Pinpoint the cell where the given text exists, returning its [X, Y] midpoint coordinate. 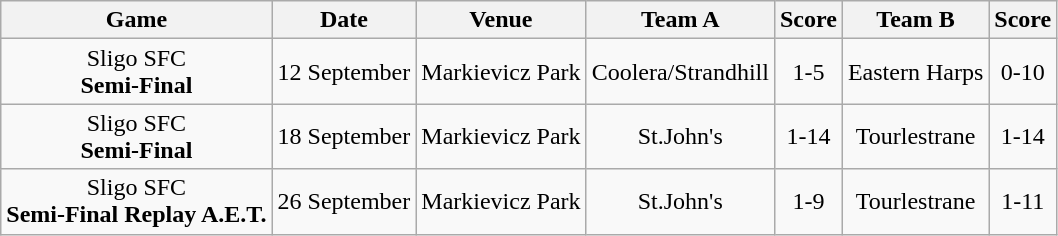
Team B [915, 20]
Team A [680, 20]
0-10 [1023, 72]
Game [136, 20]
1-9 [808, 202]
Coolera/Strandhill [680, 72]
1-5 [808, 72]
18 September [344, 136]
1-11 [1023, 202]
Date [344, 20]
12 September [344, 72]
Venue [501, 20]
Eastern Harps [915, 72]
Sligo SFCSemi-Final Replay A.E.T. [136, 202]
26 September [344, 202]
